Pinpoint the cell where the given text exists, returning its (X, Y) midpoint coordinate. 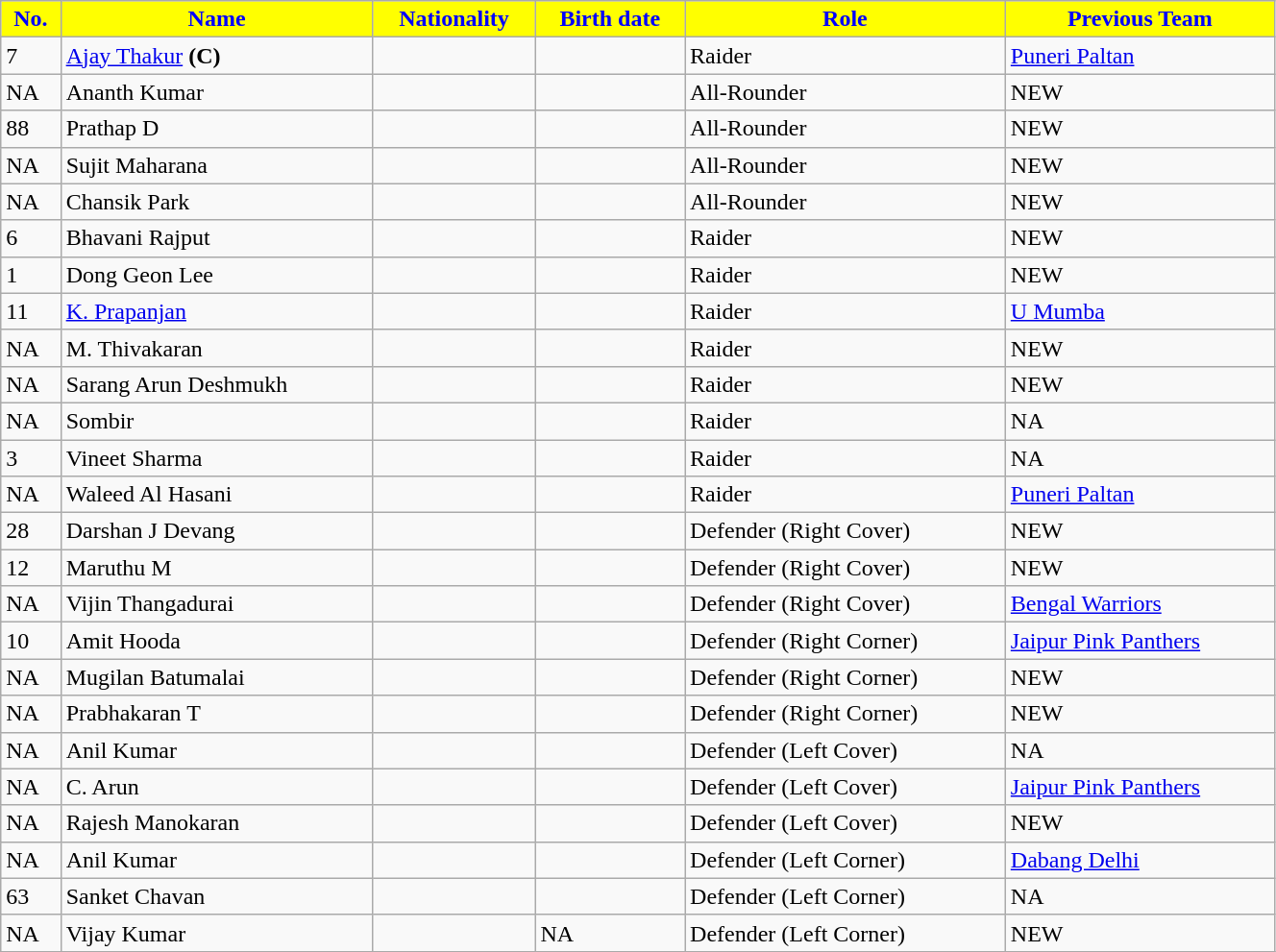
28 (31, 531)
1 (31, 275)
Chansik Park (217, 202)
Vijay Kumar (217, 933)
88 (31, 129)
Birth date (610, 19)
Role (846, 19)
Sujit Maharana (217, 165)
No. (31, 19)
Amit Hooda (217, 641)
U Mumba (1140, 311)
6 (31, 238)
Sanket Chavan (217, 896)
11 (31, 311)
Bengal Warriors (1140, 604)
Prathap D (217, 129)
63 (31, 896)
Maruthu M (217, 568)
Rajesh Manokaran (217, 823)
Dong Geon Lee (217, 275)
Mugilan Batumalai (217, 677)
Vineet Sharma (217, 458)
Bhavani Rajput (217, 238)
Ananth Kumar (217, 92)
Sarang Arun Deshmukh (217, 384)
Nationality (454, 19)
C. Arun (217, 787)
Vijin Thangadurai (217, 604)
Darshan J Devang (217, 531)
Waleed Al Hasani (217, 495)
Sombir (217, 421)
12 (31, 568)
Prabhakaran T (217, 714)
M. Thivakaran (217, 348)
K. Prapanjan (217, 311)
Ajay Thakur (C) (217, 56)
Previous Team (1140, 19)
10 (31, 641)
7 (31, 56)
Name (217, 19)
Dabang Delhi (1140, 860)
3 (31, 458)
